Find where the given text appears and provide that cell's center as [X, Y] coordinate. 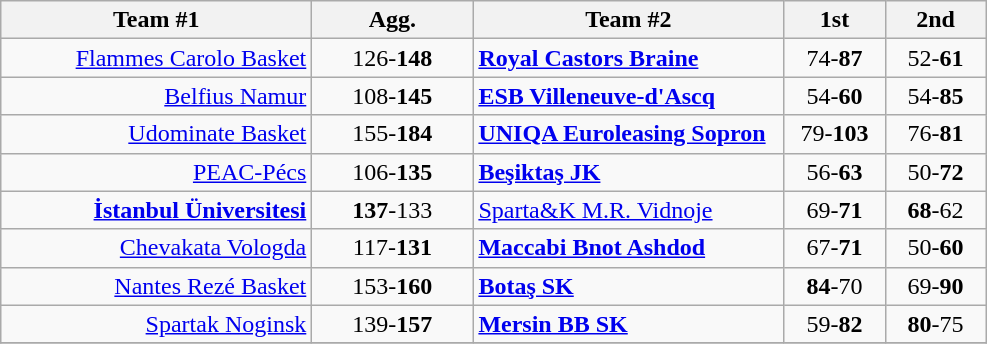
Maccabi Bnot Ashdod [628, 248]
80-75 [936, 324]
Royal Castors Braine [628, 58]
69-90 [936, 286]
1st [834, 20]
155-184 [392, 134]
76-81 [936, 134]
Belfius Namur [156, 96]
Beşiktaş JK [628, 172]
Nantes Rezé Basket [156, 286]
117-131 [392, 248]
79-103 [834, 134]
Sparta&K M.R. Vidnoje [628, 210]
Flammes Carolo Basket [156, 58]
106-135 [392, 172]
108-145 [392, 96]
54-85 [936, 96]
52-61 [936, 58]
84-70 [834, 286]
Agg. [392, 20]
153-160 [392, 286]
UNIQA Euroleasing Sopron [628, 134]
69-71 [834, 210]
Team #1 [156, 20]
Team #2 [628, 20]
137-133 [392, 210]
Udominate Basket [156, 134]
68-62 [936, 210]
Spartak Noginsk [156, 324]
Chevakata Vologda [156, 248]
PEAC-Pécs [156, 172]
Mersin BB SK [628, 324]
67-71 [834, 248]
İstanbul Üniversitesi [156, 210]
ESB Villeneuve-d'Ascq [628, 96]
50-72 [936, 172]
139-157 [392, 324]
Botaş SK [628, 286]
126-148 [392, 58]
74-87 [834, 58]
56-63 [834, 172]
54-60 [834, 96]
50-60 [936, 248]
2nd [936, 20]
59-82 [834, 324]
